Find where the given text appears and provide that cell's center as (X, Y) coordinate. 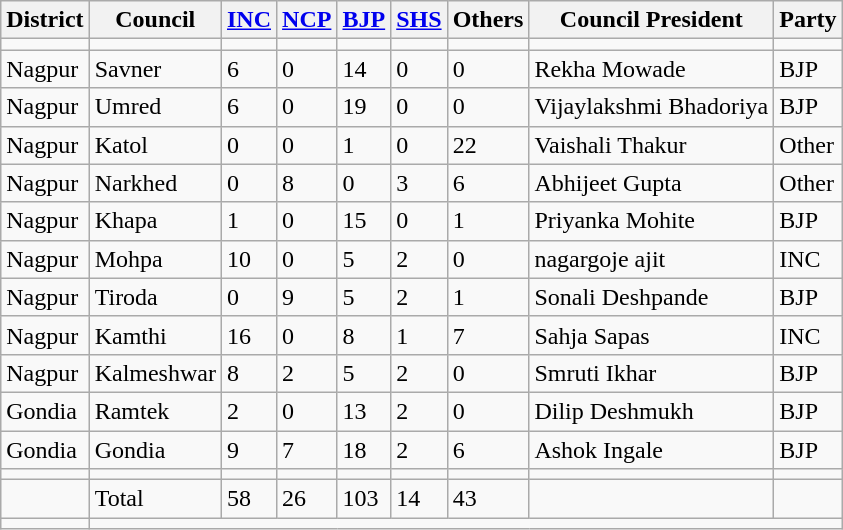
15 (364, 221)
3 (419, 183)
19 (364, 107)
Umred (155, 107)
Smruti Ikhar (652, 373)
Kalmeshwar (155, 373)
26 (307, 499)
Tiroda (155, 297)
Dilip Deshmukh (652, 411)
22 (488, 145)
Kamthi (155, 335)
58 (248, 499)
13 (364, 411)
Khapa (155, 221)
Party (808, 20)
Others (488, 20)
Katol (155, 145)
Ashok Ingale (652, 449)
District (45, 20)
Priyanka Mohite (652, 221)
Rekha Mowade (652, 69)
Sahja Sapas (652, 335)
SHS (419, 20)
Sonali Deshpande (652, 297)
Council (155, 20)
Narkhed (155, 183)
Total (155, 499)
103 (364, 499)
Ramtek (155, 411)
18 (364, 449)
43 (488, 499)
nagargoje ajit (652, 259)
Council President (652, 20)
Vijaylakshmi Bhadoriya (652, 107)
16 (248, 335)
Vaishali Thakur (652, 145)
NCP (307, 20)
10 (248, 259)
Mohpa (155, 259)
Savner (155, 69)
Abhijeet Gupta (652, 183)
